Determine the (X, Y) coordinate at the center of the cell enclosing the given text.  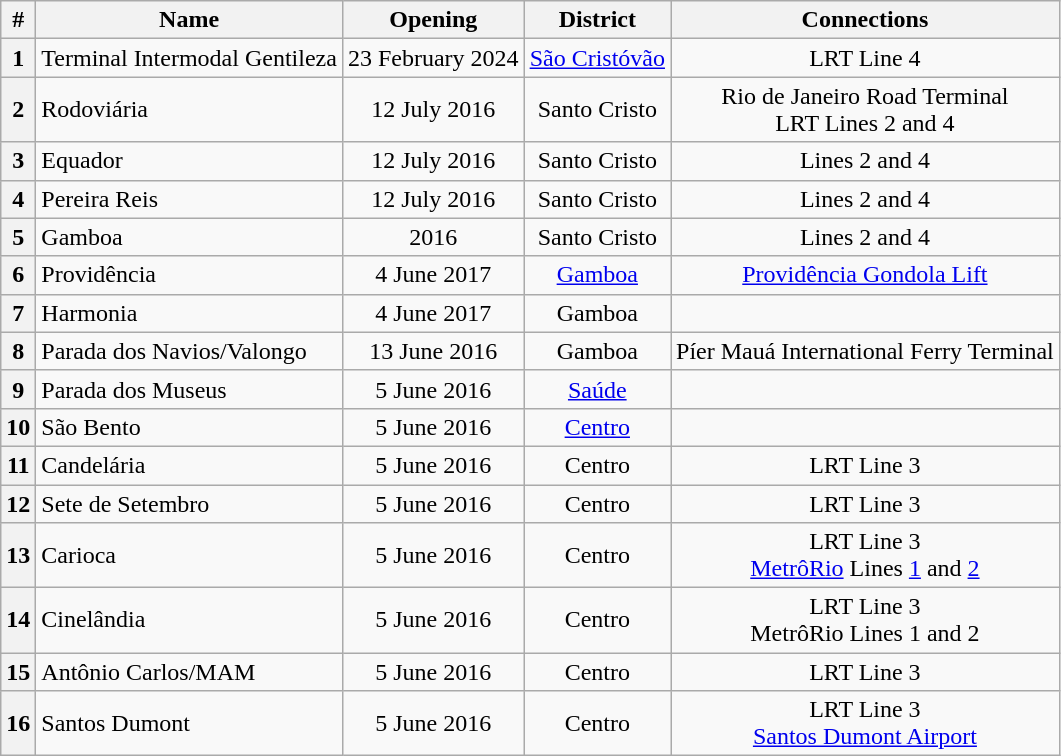
Parada dos Navios/Valongo (190, 351)
LRT Line 3 Santos Dumont Airport (864, 724)
Candelária (190, 465)
Opening (433, 20)
9 (18, 389)
Name (190, 20)
Píer Mauá International Ferry Terminal (864, 351)
Providência (190, 275)
12 (18, 503)
Antônio Carlos/MAM (190, 672)
Rio de Janeiro Road Terminal LRT Lines 2 and 4 (864, 110)
8 (18, 351)
# (18, 20)
Parada dos Museus (190, 389)
Terminal Intermodal Gentileza (190, 58)
14 (18, 620)
Saúde (597, 389)
Sete de Setembro (190, 503)
16 (18, 724)
13 (18, 556)
10 (18, 427)
São Bento (190, 427)
Providência Gondola Lift (864, 275)
23 February 2024 (433, 58)
LRT Line 4 (864, 58)
1 (18, 58)
7 (18, 313)
11 (18, 465)
Harmonia (190, 313)
5 (18, 237)
Santos Dumont (190, 724)
15 (18, 672)
Rodoviária (190, 110)
3 (18, 161)
District (597, 20)
Carioca (190, 556)
Connections (864, 20)
6 (18, 275)
Equador (190, 161)
4 (18, 199)
13 June 2016 (433, 351)
São Cristóvão (597, 58)
Cinelândia (190, 620)
Pereira Reis (190, 199)
2 (18, 110)
2016 (433, 237)
